Scan for the cell matching the given text and deliver its (X, Y) coordinate at center. 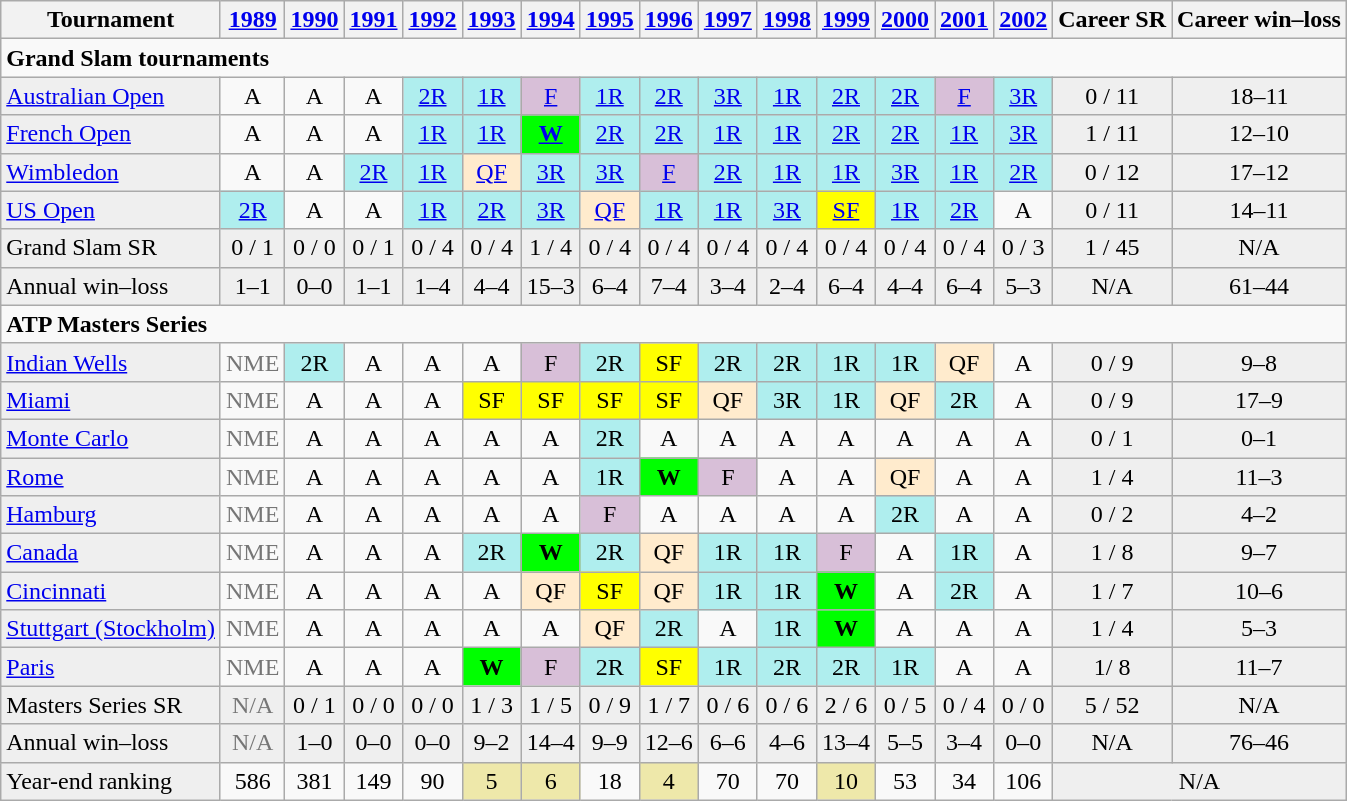
1–4 (432, 286)
4–2 (1260, 515)
9–9 (610, 743)
5 / 52 (1112, 705)
34 (964, 781)
US Open (111, 210)
1989 (252, 20)
6 (550, 781)
1999 (846, 20)
2000 (906, 20)
586 (252, 781)
12–6 (668, 743)
17–12 (1260, 172)
0–1 (1260, 438)
Miami (111, 400)
61–44 (1260, 286)
9–7 (1260, 553)
76–46 (1260, 743)
Career SR (1112, 20)
9–2 (492, 743)
149 (374, 781)
Wimbledon (111, 172)
13–4 (846, 743)
2 / 6 (846, 705)
Grand Slam tournaments (674, 58)
15–3 (550, 286)
1 / 3 (492, 705)
17–9 (1260, 400)
0 / 3 (1024, 248)
Monte Carlo (111, 438)
1990 (314, 20)
1994 (550, 20)
14–4 (550, 743)
Hamburg (111, 515)
1–0 (314, 743)
Indian Wells (111, 362)
0 / 5 (906, 705)
7–4 (668, 286)
1 / 8 (1112, 553)
Stuttgart (Stockholm) (111, 629)
2002 (1024, 20)
0 / 2 (1112, 515)
1 / 45 (1112, 248)
1991 (374, 20)
Tournament (111, 20)
1993 (492, 20)
1997 (728, 20)
1998 (786, 20)
Cincinnati (111, 591)
1 / 5 (550, 705)
18 (610, 781)
9–8 (1260, 362)
381 (314, 781)
Canada (111, 553)
10 (846, 781)
French Open (111, 134)
6–6 (728, 743)
Paris (111, 667)
11–7 (1260, 667)
2001 (964, 20)
5 (492, 781)
1992 (432, 20)
1995 (610, 20)
Rome (111, 477)
ATP Masters Series (674, 324)
4 (668, 781)
90 (432, 781)
5–5 (906, 743)
Grand Slam SR (111, 248)
Career win–loss (1260, 20)
Year-end ranking (111, 781)
1/ 8 (1112, 667)
2–4 (786, 286)
1 / 11 (1112, 134)
18–11 (1260, 96)
11–3 (1260, 477)
1996 (668, 20)
53 (906, 781)
14–11 (1260, 210)
Masters Series SR (111, 705)
0 / 12 (1112, 172)
12–10 (1260, 134)
Australian Open (111, 96)
10–6 (1260, 591)
4–6 (786, 743)
106 (1024, 781)
